Output the (X, Y) coordinate of the center of the cell containing the given text.  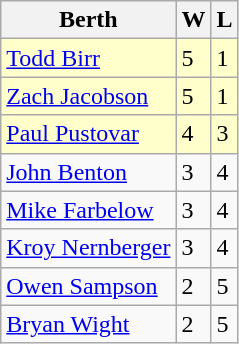
Owen Sampson (88, 286)
Todd Birr (88, 58)
Mike Farbelow (88, 210)
John Benton (88, 172)
W (194, 20)
Kroy Nernberger (88, 248)
Zach Jacobson (88, 96)
Bryan Wight (88, 324)
Berth (88, 20)
L (224, 20)
Paul Pustovar (88, 134)
